Find where the given text appears and provide that cell's center as [x, y] coordinate. 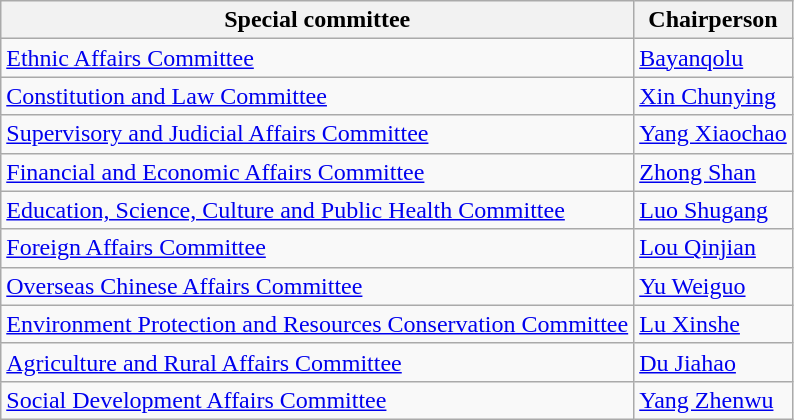
Lu Xinshe [714, 324]
Financial and Economic Affairs Committee [318, 172]
Constitution and Law Committee [318, 96]
Yu Weiguo [714, 286]
Agriculture and Rural Affairs Committee [318, 362]
Education, Science, Culture and Public Health Committee [318, 210]
Lou Qinjian [714, 248]
Special committee [318, 20]
Environment Protection and Resources Conservation Committee [318, 324]
Overseas Chinese Affairs Committee [318, 286]
Ethnic Affairs Committee [318, 58]
Chairperson [714, 20]
Bayanqolu [714, 58]
Zhong Shan [714, 172]
Supervisory and Judicial Affairs Committee [318, 134]
Yang Zhenwu [714, 400]
Du Jiahao [714, 362]
Xin Chunying [714, 96]
Yang Xiaochao [714, 134]
Foreign Affairs Committee [318, 248]
Social Development Affairs Committee [318, 400]
Luo Shugang [714, 210]
